Find where the given text appears and provide that cell's center as [X, Y] coordinate. 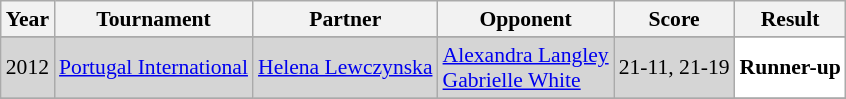
Opponent [526, 19]
Helena Lewczynska [346, 68]
Tournament [154, 19]
Runner-up [790, 68]
Portugal International [154, 68]
2012 [28, 68]
Score [674, 19]
Alexandra Langley Gabrielle White [526, 68]
21-11, 21-19 [674, 68]
Result [790, 19]
Partner [346, 19]
Year [28, 19]
